Identify which cell holds the provided text, then report its [X, Y] central coordinate. 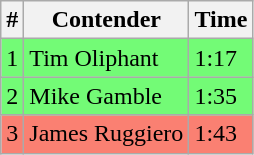
2 [12, 96]
Time [221, 20]
Tim Oliphant [106, 58]
Mike Gamble [106, 96]
1:35 [221, 96]
3 [12, 134]
1:43 [221, 134]
Contender [106, 20]
# [12, 20]
James Ruggiero [106, 134]
1 [12, 58]
1:17 [221, 58]
